Return (x, y) of the center of cell containing provided text 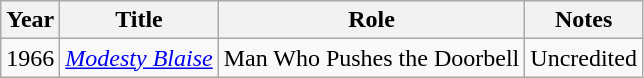
Title (139, 20)
1966 (30, 58)
Notes (584, 20)
Modesty Blaise (139, 58)
Role (372, 20)
Uncredited (584, 58)
Man Who Pushes the Doorbell (372, 58)
Year (30, 20)
